Provide the (X, Y) coordinate of the cell's center where the given text is located.  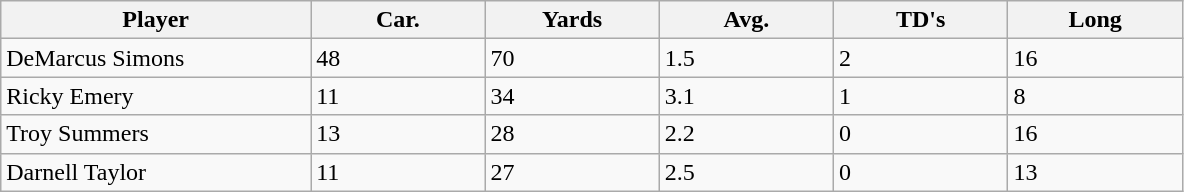
Yards (572, 20)
Troy Summers (156, 134)
Car. (398, 20)
27 (572, 172)
Ricky Emery (156, 96)
1 (921, 96)
TD's (921, 20)
70 (572, 58)
Darnell Taylor (156, 172)
Long (1095, 20)
Player (156, 20)
DeMarcus Simons (156, 58)
48 (398, 58)
1.5 (746, 58)
3.1 (746, 96)
34 (572, 96)
8 (1095, 96)
28 (572, 134)
2.5 (746, 172)
2.2 (746, 134)
2 (921, 58)
Avg. (746, 20)
